Locate the cell with the specified text and output its (x, y) center coordinate. 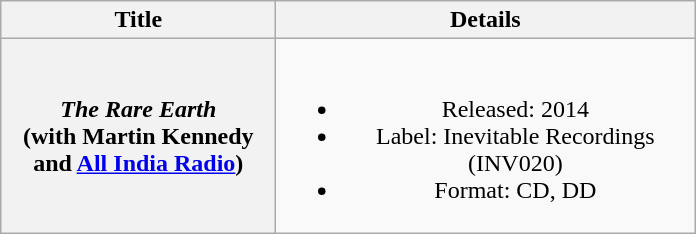
Title (138, 20)
The Rare Earth (with Martin Kennedy and All India Radio) (138, 136)
Released: 2014Label: Inevitable Recordings (INV020)Format: CD, DD (486, 136)
Details (486, 20)
